Pinpoint the cell where the given text exists, returning its (x, y) midpoint coordinate. 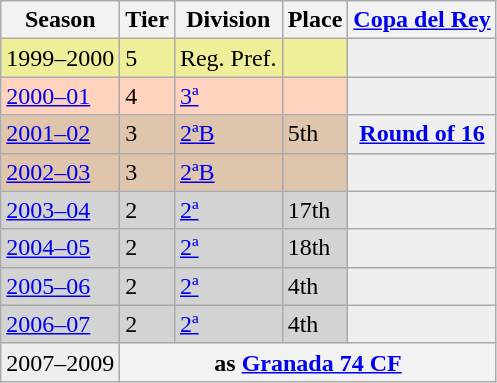
5 (148, 58)
Copa del Rey (422, 20)
Tier (148, 20)
Round of 16 (422, 134)
2001–02 (60, 134)
2004–05 (60, 248)
1999–2000 (60, 58)
5th (315, 134)
2002–03 (60, 172)
2003–04 (60, 210)
2000–01 (60, 96)
18th (315, 248)
2005–06 (60, 286)
Season (60, 20)
2007–2009 (60, 362)
as Granada 74 CF (308, 362)
4 (148, 96)
2006–07 (60, 324)
Reg. Pref. (228, 58)
3ª (228, 96)
Place (315, 20)
Division (228, 20)
17th (315, 210)
